Return the [X, Y] coordinate for the center point of the cell that contains the specified text.  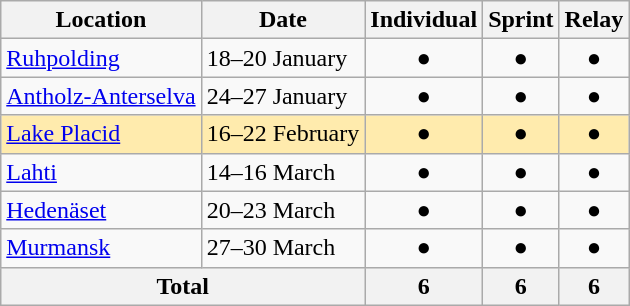
Total [183, 286]
27–30 March [283, 248]
Individual [424, 20]
Location [101, 20]
Antholz-Anterselva [101, 96]
20–23 March [283, 210]
16–22 February [283, 134]
24–27 January [283, 96]
Relay [594, 20]
Lahti [101, 172]
18–20 January [283, 58]
Lake Placid [101, 134]
Sprint [521, 20]
14–16 March [283, 172]
Hedenäset [101, 210]
Date [283, 20]
Murmansk [101, 248]
Ruhpolding [101, 58]
